Pinpoint the cell where the given text exists, returning its (x, y) midpoint coordinate. 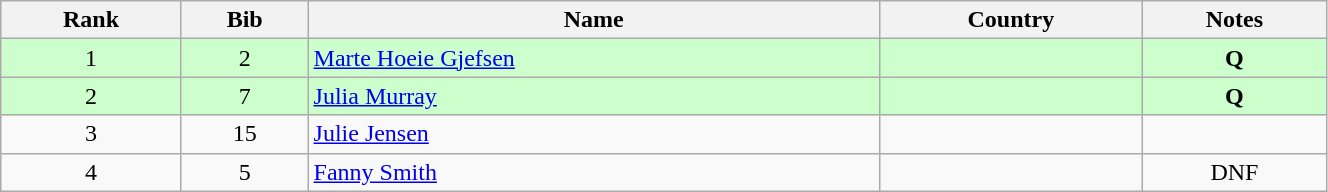
5 (244, 172)
Marte Hoeie Gjefsen (594, 58)
Country (1010, 20)
Julia Murray (594, 96)
15 (244, 134)
DNF (1234, 172)
7 (244, 96)
Name (594, 20)
Bib (244, 20)
Julie Jensen (594, 134)
4 (92, 172)
3 (92, 134)
Rank (92, 20)
1 (92, 58)
Notes (1234, 20)
Fanny Smith (594, 172)
